Identify which cell holds the provided text, then report its [x, y] central coordinate. 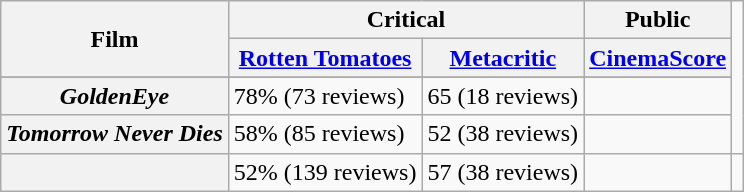
Film [115, 39]
Tomorrow Never Dies [115, 134]
Critical [406, 20]
Metacritic [503, 58]
78% (73 reviews) [325, 96]
CinemaScore [658, 58]
Public [658, 20]
52 (38 reviews) [503, 134]
Rotten Tomatoes [325, 58]
57 (38 reviews) [503, 172]
65 (18 reviews) [503, 96]
52% (139 reviews) [325, 172]
GoldenEye [115, 96]
58% (85 reviews) [325, 134]
